Extract the (x, y) coordinate from the center of the cell holding the provided text.  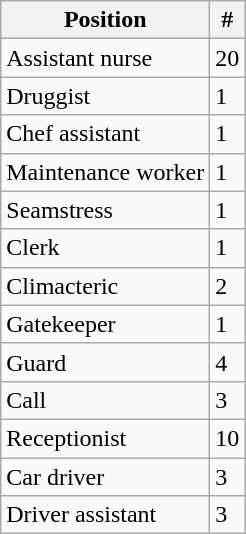
Receptionist (106, 438)
Seamstress (106, 210)
Call (106, 400)
Guard (106, 362)
# (228, 20)
Position (106, 20)
10 (228, 438)
Druggist (106, 96)
Chef assistant (106, 134)
Clerk (106, 248)
20 (228, 58)
Car driver (106, 477)
4 (228, 362)
Maintenance worker (106, 172)
Driver assistant (106, 515)
Assistant nurse (106, 58)
Gatekeeper (106, 324)
2 (228, 286)
Climacteric (106, 286)
